Locate the cell with the specified text and output its [x, y] center coordinate. 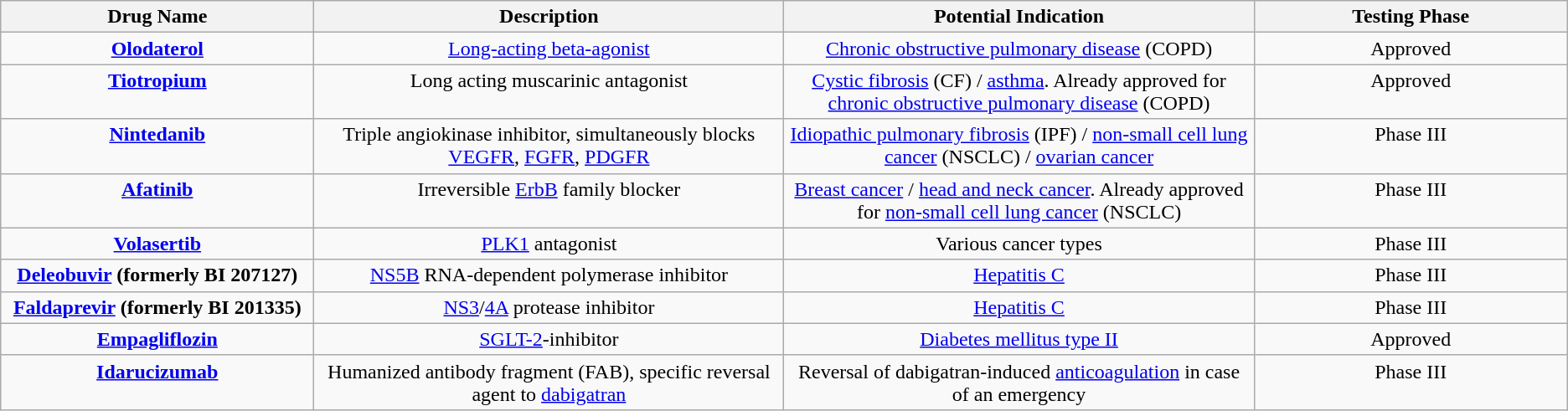
Tiotropium [157, 92]
NS5B RNA-dependent polymerase inhibitor [549, 275]
Irreversible ErbB family blocker [549, 201]
Afatinib [157, 201]
Idiopathic pulmonary fibrosis (IPF) / non-small cell lung cancer (NSCLC) / ovarian cancer [1019, 146]
PLK1 antagonist [549, 244]
Volasertib [157, 244]
Long-acting beta-agonist [549, 49]
Potential Indication [1019, 17]
Olodaterol [157, 49]
Description [549, 17]
Chronic obstructive pulmonary disease (COPD) [1019, 49]
Deleobuvir (formerly BI 207127) [157, 275]
Diabetes mellitus type II [1019, 339]
Long acting muscarinic antagonist [549, 92]
Humanized antibody fragment (FAB), specific reversal agent to dabigatran [549, 382]
Faldaprevir (formerly BI 201335) [157, 307]
Testing Phase [1411, 17]
Breast cancer / head and neck cancer. Already approved for non-small cell lung cancer (NSCLC) [1019, 201]
Reversal of dabigatran-induced anticoagulation in case of an emergency [1019, 382]
NS3/4A protease inhibitor [549, 307]
SGLT-2-inhibitor [549, 339]
Triple angiokinase inhibitor, simultaneously blocks VEGFR, FGFR, PDGFR [549, 146]
Idarucizumab [157, 382]
Drug Name [157, 17]
Empagliflozin [157, 339]
Cystic fibrosis (CF) / asthma. Already approved for chronic obstructive pulmonary disease (COPD) [1019, 92]
Nintedanib [157, 146]
Various cancer types [1019, 244]
